From the cell containing the given text, extract its center point as (X, Y) coordinate. 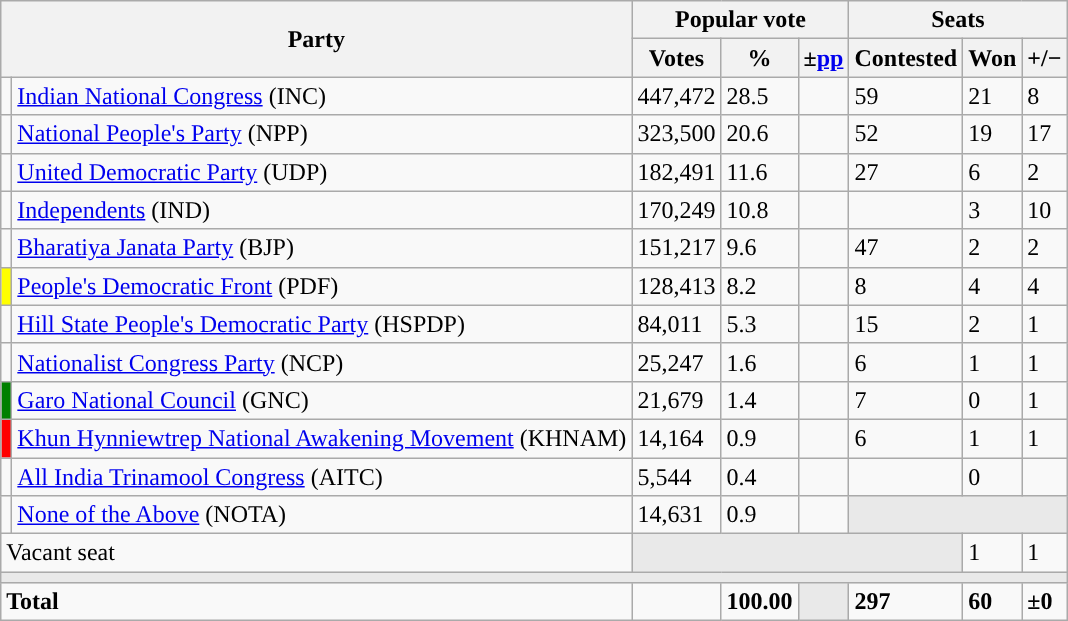
25,247 (676, 362)
27 (906, 172)
Vacant seat (316, 553)
182,491 (676, 172)
59 (906, 96)
Hill State People's Democratic Party (HSPDP) (322, 324)
Bharatiya Janata Party (BJP) (322, 248)
United Democratic Party (UDP) (322, 172)
1.6 (760, 362)
0.4 (760, 477)
±pp (824, 58)
1.4 (760, 400)
17 (1044, 134)
Votes (676, 58)
47 (906, 248)
All India Trinamool Congress (AITC) (322, 477)
% (760, 58)
9.6 (760, 248)
5.3 (760, 324)
Khun Hynniewtrep National Awakening Movement (KHNAM) (322, 438)
84,011 (676, 324)
Party (316, 39)
28.5 (760, 96)
People's Democratic Front (PDF) (322, 286)
National People's Party (NPP) (322, 134)
Seats (958, 20)
151,217 (676, 248)
100.00 (760, 602)
128,413 (676, 286)
21 (992, 96)
447,472 (676, 96)
+/− (1044, 58)
Total (316, 602)
15 (906, 324)
14,631 (676, 515)
323,500 (676, 134)
Popular vote (740, 20)
None of the Above (NOTA) (322, 515)
Won (992, 58)
14,164 (676, 438)
Nationalist Congress Party (NCP) (322, 362)
5,544 (676, 477)
Contested (906, 58)
±0 (1044, 602)
11.6 (760, 172)
Garo National Council (GNC) (322, 400)
297 (906, 602)
Indian National Congress (INC) (322, 96)
52 (906, 134)
19 (992, 134)
60 (992, 602)
10.8 (760, 210)
8.2 (760, 286)
10 (1044, 210)
21,679 (676, 400)
20.6 (760, 134)
170,249 (676, 210)
3 (992, 210)
7 (906, 400)
Independents (IND) (322, 210)
